Detect which cell encompasses the target text, then output its (X, Y) center coordinate. 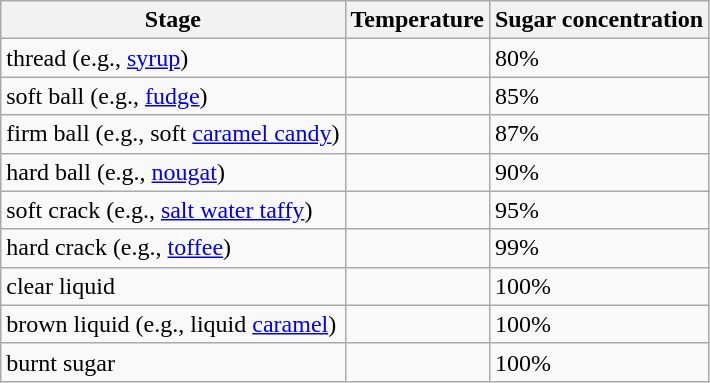
Temperature (417, 20)
95% (598, 210)
Stage (173, 20)
burnt sugar (173, 362)
hard ball (e.g., nougat) (173, 172)
soft ball (e.g., fudge) (173, 96)
Sugar concentration (598, 20)
99% (598, 248)
soft crack (e.g., salt water taffy) (173, 210)
thread (e.g., syrup) (173, 58)
90% (598, 172)
87% (598, 134)
85% (598, 96)
brown liquid (e.g., liquid caramel) (173, 324)
hard crack (e.g., toffee) (173, 248)
clear liquid (173, 286)
firm ball (e.g., soft caramel candy) (173, 134)
80% (598, 58)
